Search for the cell housing the specified text and yield its [X, Y] center coordinate. 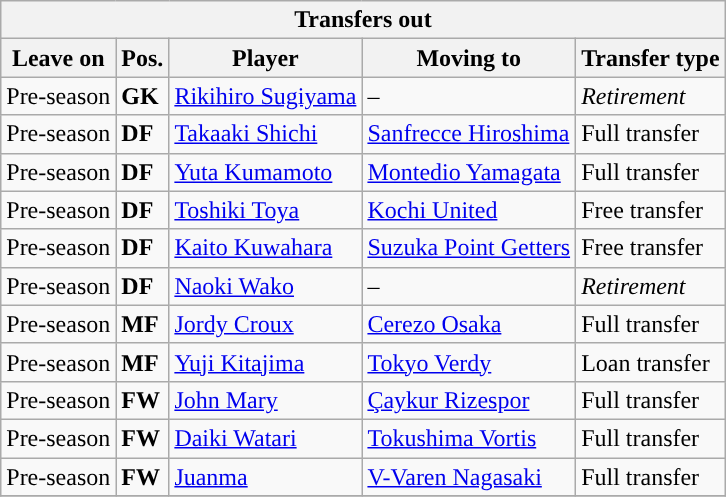
Yuji Kitajima [266, 362]
Suzuka Point Getters [469, 248]
Tokyo Verdy [469, 362]
Loan transfer [650, 362]
John Mary [266, 400]
Yuta Kumamoto [266, 172]
Jordy Croux [266, 324]
Rikihiro Sugiyama [266, 96]
Transfer type [650, 58]
Naoki Wako [266, 286]
Leave on [58, 58]
GK [142, 96]
Montedio Yamagata [469, 172]
Çaykur Rizespor [469, 400]
Kaito Kuwahara [266, 248]
Player [266, 58]
Juanma [266, 477]
Pos. [142, 58]
Toshiki Toya [266, 210]
Moving to [469, 58]
Cerezo Osaka [469, 324]
Tokushima Vortis [469, 438]
Daiki Watari [266, 438]
Takaaki Shichi [266, 134]
V-Varen Nagasaki [469, 477]
Transfers out [363, 20]
Kochi United [469, 210]
Sanfrecce Hiroshima [469, 134]
